Capture the cell that displays the provided text and extract its [x, y] central coordinate. 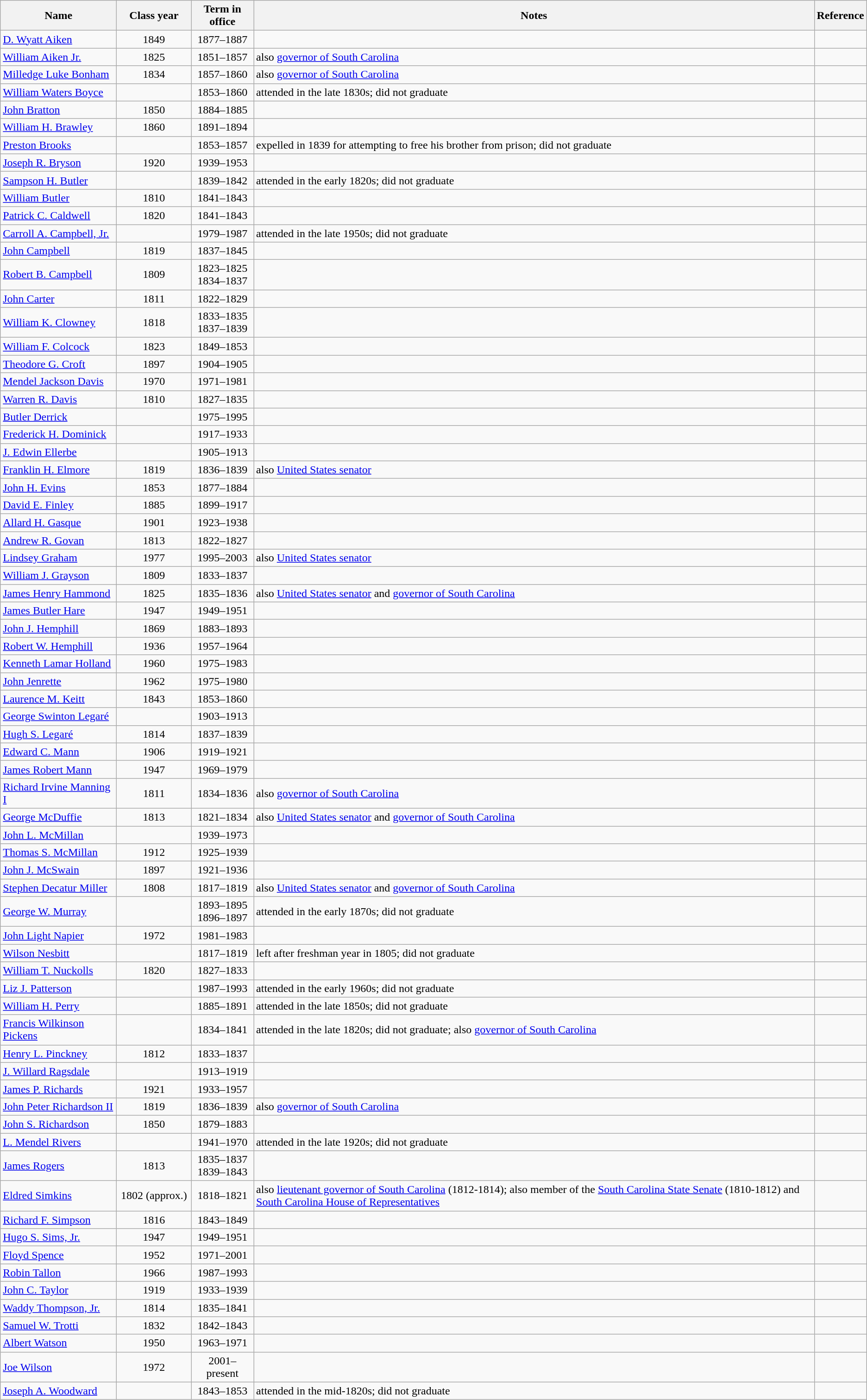
1933–1957 [222, 1089]
Edward C. Mann [58, 752]
1903–1913 [222, 716]
1843–1853 [222, 1391]
1913–1919 [222, 1071]
1899–1917 [222, 505]
1904–1905 [222, 364]
John Carter [58, 299]
Carroll A. Campbell, Jr. [58, 233]
attended in the late 1820s; did not graduate; also governor of South Carolina [534, 1030]
1883–1893 [222, 628]
John L. McMillan [58, 835]
Reference [840, 16]
left after freshman year in 1805; did not graduate [534, 953]
1879–1883 [222, 1124]
1834–1841 [222, 1030]
Albert Watson [58, 1343]
Joe Wilson [58, 1367]
Richard Irvine Manning I [58, 793]
Lindsey Graham [58, 558]
1917–1933 [222, 434]
1853–1857 [222, 145]
1960 [154, 664]
1812 [154, 1054]
1971–2001 [222, 1255]
1970 [154, 382]
attended in the late 1920s; did not graduate [534, 1142]
1857–1860 [222, 75]
John C. Taylor [58, 1290]
Franklin H. Elmore [58, 470]
George Swinton Legaré [58, 716]
J. Willard Ragsdale [58, 1071]
1835–18371839–1843 [222, 1166]
1833–18351837–1839 [222, 322]
1853 [154, 487]
Warren R. Davis [58, 399]
John J. McSwain [58, 870]
1877–1884 [222, 487]
James Henry Hammond [58, 593]
Laurence M. Keitt [58, 699]
1869 [154, 628]
1963–1971 [222, 1343]
1843 [154, 699]
1837–1845 [222, 251]
1975–1980 [222, 681]
John Peter Richardson II [58, 1106]
John S. Richardson [58, 1124]
Joseph A. Woodward [58, 1391]
attended in the early 1960s; did not graduate [534, 988]
David E. Finley [58, 505]
1901 [154, 522]
James Butler Hare [58, 611]
William K. Clowney [58, 322]
John H. Evins [58, 487]
1835–1841 [222, 1308]
1823 [154, 346]
2001–present [222, 1367]
James Robert Mann [58, 769]
Stephen Decatur Miller [58, 888]
Liz J. Patterson [58, 988]
Francis Wilkinson Pickens [58, 1030]
John Light Napier [58, 935]
1995–2003 [222, 558]
Theodore G. Croft [58, 364]
1975–1995 [222, 417]
1912 [154, 853]
John Jenrette [58, 681]
J. Edwin Ellerbe [58, 452]
1925–1939 [222, 853]
1802 (approx.) [154, 1196]
Robert B. Campbell [58, 275]
William H. Brawley [58, 127]
1837–1839 [222, 734]
William H. Perry [58, 1006]
D. Wyatt Aiken [58, 39]
1849 [154, 39]
Milledge Luke Bonham [58, 75]
1842–1843 [222, 1325]
attended in the early 1820s; did not graduate [534, 180]
1822–1829 [222, 299]
George W. Murray [58, 911]
William Waters Boyce [58, 92]
1877–1887 [222, 39]
Sampson H. Butler [58, 180]
1891–1894 [222, 127]
1969–1979 [222, 769]
Robert W. Hemphill [58, 646]
1977 [154, 558]
1843–1849 [222, 1220]
1919–1921 [222, 752]
Kenneth Lamar Holland [58, 664]
Allard H. Gasque [58, 522]
1979–1987 [222, 233]
Hugo S. Sims, Jr. [58, 1237]
William Butler [58, 198]
L. Mendel Rivers [58, 1142]
Patrick C. Caldwell [58, 215]
Eldred Simkins [58, 1196]
1893–18951896–1897 [222, 911]
attended in the late 1830s; did not graduate [534, 92]
Thomas S. McMillan [58, 853]
Term in office [222, 16]
1923–1938 [222, 522]
Robin Tallon [58, 1273]
1823–18251834–1837 [222, 275]
Richard F. Simpson [58, 1220]
Name [58, 16]
John Bratton [58, 110]
Preston Brooks [58, 145]
1905–1913 [222, 452]
John J. Hemphill [58, 628]
1884–1885 [222, 110]
John Campbell [58, 251]
attended in the mid-1820s; did not graduate [534, 1391]
George McDuffie [58, 817]
1962 [154, 681]
1827–1835 [222, 399]
Waddy Thompson, Jr. [58, 1308]
Joseph R. Bryson [58, 163]
1808 [154, 888]
1834–1836 [222, 793]
1933–1939 [222, 1290]
Wilson Nesbitt [58, 953]
William T. Nuckolls [58, 971]
1834 [154, 75]
1827–1833 [222, 971]
1966 [154, 1273]
1906 [154, 752]
1952 [154, 1255]
Frederick H. Dominick [58, 434]
1818 [154, 322]
William J. Grayson [58, 576]
Notes [534, 16]
Floyd Spence [58, 1255]
1971–1981 [222, 382]
1832 [154, 1325]
attended in the early 1870s; did not graduate [534, 911]
1939–1973 [222, 835]
Class year [154, 16]
Samuel W. Trotti [58, 1325]
1921–1936 [222, 870]
1939–1953 [222, 163]
James Rogers [58, 1166]
1851–1857 [222, 57]
1849–1853 [222, 346]
1839–1842 [222, 180]
Hugh S. Legaré [58, 734]
William F. Colcock [58, 346]
1981–1983 [222, 935]
1816 [154, 1220]
1835–1836 [222, 593]
James P. Richards [58, 1089]
Mendel Jackson Davis [58, 382]
1920 [154, 163]
William Aiken Jr. [58, 57]
expelled in 1839 for attempting to free his brother from prison; did not graduate [534, 145]
1957–1964 [222, 646]
1885 [154, 505]
1919 [154, 1290]
1975–1983 [222, 664]
1941–1970 [222, 1142]
Butler Derrick [58, 417]
Andrew R. Govan [58, 540]
1921 [154, 1089]
1885–1891 [222, 1006]
1860 [154, 127]
1818–1821 [222, 1196]
1936 [154, 646]
attended in the late 1950s; did not graduate [534, 233]
1822–1827 [222, 540]
attended in the late 1850s; did not graduate [534, 1006]
1950 [154, 1343]
Henry L. Pinckney [58, 1054]
1821–1834 [222, 817]
